Find where the given text appears and provide that cell's center as [X, Y] coordinate. 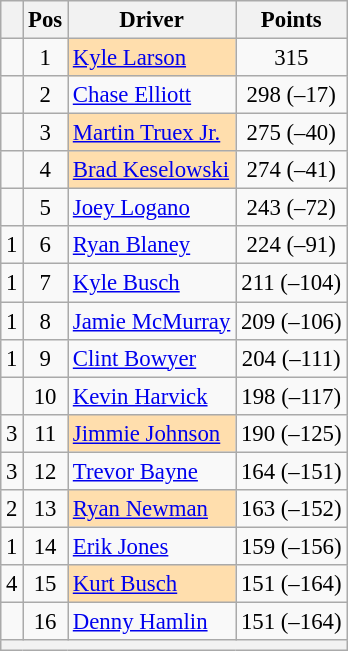
204 (–111) [292, 358]
190 (–125) [292, 433]
Erik Jones [152, 546]
159 (–156) [292, 546]
12 [46, 471]
Clint Bowyer [152, 358]
11 [46, 433]
Joey Logano [152, 208]
Ryan Newman [152, 509]
275 (–40) [292, 133]
Jamie McMurray [152, 321]
Kurt Busch [152, 584]
164 (–151) [292, 471]
Kyle Busch [152, 283]
Denny Hamlin [152, 621]
Jimmie Johnson [152, 433]
Brad Keselowski [152, 170]
Driver [152, 20]
163 (–152) [292, 509]
6 [46, 245]
209 (–106) [292, 321]
Pos [46, 20]
13 [46, 509]
Chase Elliott [152, 95]
Kyle Larson [152, 58]
243 (–72) [292, 208]
9 [46, 358]
Martin Truex Jr. [152, 133]
315 [292, 58]
8 [46, 321]
198 (–117) [292, 396]
15 [46, 584]
298 (–17) [292, 95]
5 [46, 208]
Trevor Bayne [152, 471]
16 [46, 621]
Ryan Blaney [152, 245]
7 [46, 283]
211 (–104) [292, 283]
Kevin Harvick [152, 396]
224 (–91) [292, 245]
10 [46, 396]
274 (–41) [292, 170]
14 [46, 546]
Points [292, 20]
